Output the (X, Y) coordinate of the center of the cell containing the given text.  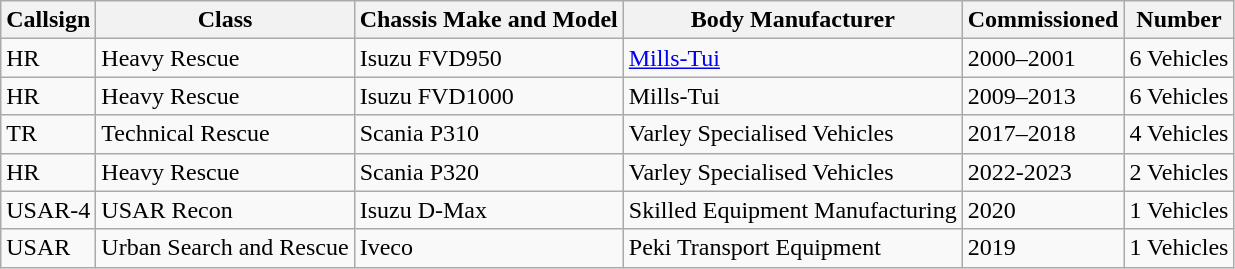
Body Manufacturer (792, 20)
Isuzu D-Max (488, 210)
Chassis Make and Model (488, 20)
Callsign (48, 20)
2020 (1043, 210)
2000–2001 (1043, 58)
4 Vehicles (1179, 134)
TR (48, 134)
Scania P310 (488, 134)
Isuzu FVD950 (488, 58)
USAR Recon (225, 210)
Commissioned (1043, 20)
Scania P320 (488, 172)
Technical Rescue (225, 134)
2009–2013 (1043, 96)
2017–2018 (1043, 134)
Number (1179, 20)
Class (225, 20)
Peki Transport Equipment (792, 248)
Skilled Equipment Manufacturing (792, 210)
USAR-4 (48, 210)
Isuzu FVD1000 (488, 96)
2022-2023 (1043, 172)
2019 (1043, 248)
Urban Search and Rescue (225, 248)
2 Vehicles (1179, 172)
Iveco (488, 248)
USAR (48, 248)
